Return the (x, y) coordinate for the center point of the cell that contains the specified text.  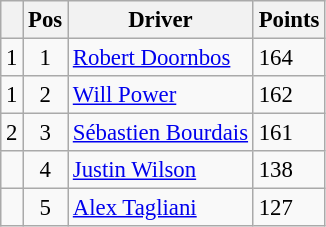
127 (288, 208)
5 (46, 208)
Sébastien Bourdais (161, 133)
4 (46, 170)
162 (288, 95)
Pos (46, 20)
Robert Doornbos (161, 58)
161 (288, 133)
164 (288, 58)
138 (288, 170)
Points (288, 20)
Justin Wilson (161, 170)
Driver (161, 20)
Will Power (161, 95)
3 (46, 133)
Alex Tagliani (161, 208)
